Identify which cell holds the provided text, then report its [X, Y] central coordinate. 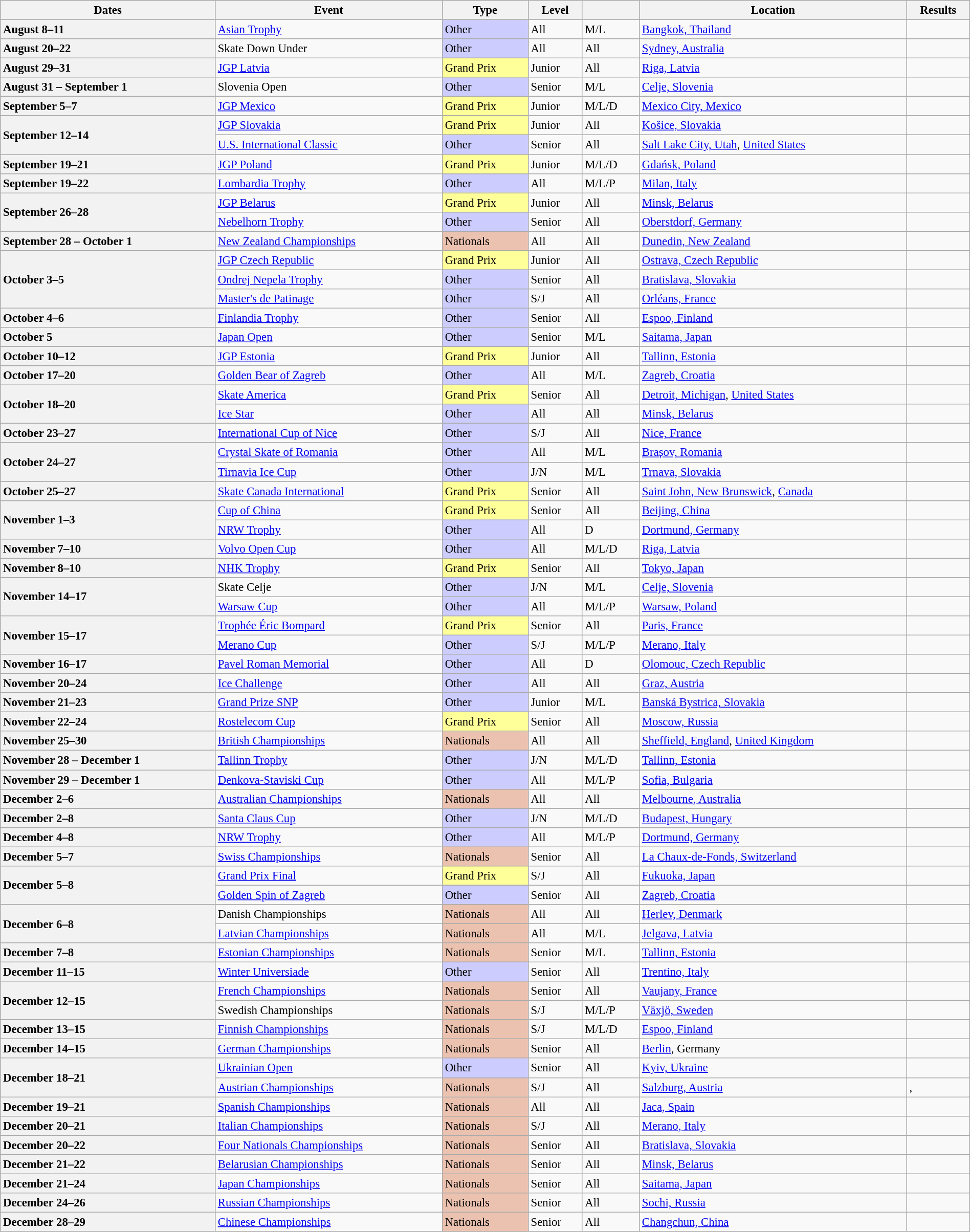
September 26–28 [108, 212]
Four Nationals Championships [328, 1145]
Italian Championships [328, 1126]
November 15–17 [108, 635]
November 29 – December 1 [108, 780]
Sochi, Russia [774, 1203]
Danish Championships [328, 914]
Asian Trophy [328, 30]
Vaujany, France [774, 991]
Lombardia Trophy [328, 183]
December 6–8 [108, 924]
Crystal Skate of Romania [328, 453]
Dates [108, 10]
September 19–21 [108, 164]
Skate Celje [328, 587]
Ukrainian Open [328, 1068]
Melbourne, Australia [774, 799]
Santa Claus Cup [328, 818]
La Chaux-de-Fonds, Switzerland [774, 856]
Pavel Roman Memorial [328, 664]
Denkova-Staviski Cup [328, 780]
September 28 – October 1 [108, 241]
Ondrej Nepela Trophy [328, 279]
New Zealand Championships [328, 241]
Australian Championships [328, 799]
JGP Slovakia [328, 125]
October 5 [108, 337]
Warsaw, Poland [774, 606]
December 5–8 [108, 885]
November 8–10 [108, 568]
Rostelecom Cup [328, 722]
Budapest, Hungary [774, 818]
Swedish Championships [328, 1010]
December 18–21 [108, 1077]
November 14–17 [108, 597]
November 28 – December 1 [108, 760]
Results [938, 10]
Košice, Slovakia [774, 125]
October 24–27 [108, 463]
Winter Universiade [328, 972]
Grand Prix Final [328, 876]
December 21–22 [108, 1164]
November 21–23 [108, 702]
Changchun, China [774, 1222]
Tirnavia Ice Cup [328, 472]
Tokyo, Japan [774, 568]
Skate Down Under [328, 49]
Finnish Championships [328, 1029]
Orléans, France [774, 299]
JGP Belarus [328, 203]
Grand Prize SNP [328, 702]
Russian Championships [328, 1203]
Nice, France [774, 433]
Gdańsk, Poland [774, 164]
Dunedin, New Zealand [774, 241]
Banská Bystrica, Slovakia [774, 702]
JGP Poland [328, 164]
Salt Lake City, Utah, United States [774, 145]
October 17–20 [108, 376]
November 20–24 [108, 684]
Jelgava, Latvia [774, 933]
Japan Championships [328, 1183]
Cup of China [328, 510]
JGP Mexico [328, 106]
Ostrava, Czech Republic [774, 260]
Detroit, Michigan, United States [774, 395]
Japan Open [328, 337]
December 20–22 [108, 1145]
September 12–14 [108, 135]
Estonian Championships [328, 953]
French Championships [328, 991]
August 20–22 [108, 49]
October 23–27 [108, 433]
Latvian Championships [328, 933]
Location [774, 10]
Jaca, Spain [774, 1107]
Milan, Italy [774, 183]
Mexico City, Mexico [774, 106]
Level [555, 10]
Slovenia Open [328, 87]
Sydney, Australia [774, 49]
Spanish Championships [328, 1107]
October 4–6 [108, 318]
December 12–15 [108, 1001]
NHK Trophy [328, 568]
Bangkok, Thailand [774, 30]
November 22–24 [108, 722]
JGP Latvia [328, 68]
Saint John, New Brunswick, Canada [774, 491]
Trophée Éric Bompard [328, 626]
October 10–12 [108, 357]
Skate Canada International [328, 491]
December 28–29 [108, 1222]
December 24–26 [108, 1203]
Event [328, 10]
Nebelhorn Trophy [328, 222]
December 20–21 [108, 1126]
December 19–21 [108, 1107]
October 25–27 [108, 491]
August 31 – September 1 [108, 87]
Berlin, Germany [774, 1049]
JGP Czech Republic [328, 260]
November 1–3 [108, 520]
Ice Star [328, 414]
Växjö, Sweden [774, 1010]
Volvo Open Cup [328, 549]
British Championships [328, 741]
Graz, Austria [774, 684]
Finlandia Trophy [328, 318]
Golden Bear of Zagreb [328, 376]
Brașov, Romania [774, 453]
Paris, France [774, 626]
U.S. International Classic [328, 145]
Skate America [328, 395]
Swiss Championships [328, 856]
Moscow, Russia [774, 722]
Trentino, Italy [774, 972]
Sheffield, England, United Kingdom [774, 741]
Trnava, Slovakia [774, 472]
Tallinn Trophy [328, 760]
International Cup of Nice [328, 433]
Fukuoka, Japan [774, 876]
December 4–8 [108, 837]
October 18–20 [108, 404]
Merano Cup [328, 645]
, [938, 1087]
October 3–5 [108, 279]
Sofia, Bulgaria [774, 780]
September 5–7 [108, 106]
December 2–8 [108, 818]
December 7–8 [108, 953]
December 5–7 [108, 856]
November 25–30 [108, 741]
German Championships [328, 1049]
December 2–6 [108, 799]
September 19–22 [108, 183]
Warsaw Cup [328, 606]
Type [485, 10]
Golden Spin of Zagreb [328, 895]
December 21–24 [108, 1183]
December 14–15 [108, 1049]
Ice Challenge [328, 684]
Master's de Patinage [328, 299]
December 11–15 [108, 972]
Oberstdorf, Germany [774, 222]
Beijing, China [774, 510]
November 7–10 [108, 549]
JGP Estonia [328, 357]
December 13–15 [108, 1029]
November 16–17 [108, 664]
Herlev, Denmark [774, 914]
Austrian Championships [328, 1087]
Olomouc, Czech Republic [774, 664]
Salzburg, Austria [774, 1087]
August 8–11 [108, 30]
August 29–31 [108, 68]
Chinese Championships [328, 1222]
Kyiv, Ukraine [774, 1068]
Belarusian Championships [328, 1164]
